Capture the cell that displays the provided text and extract its [X, Y] central coordinate. 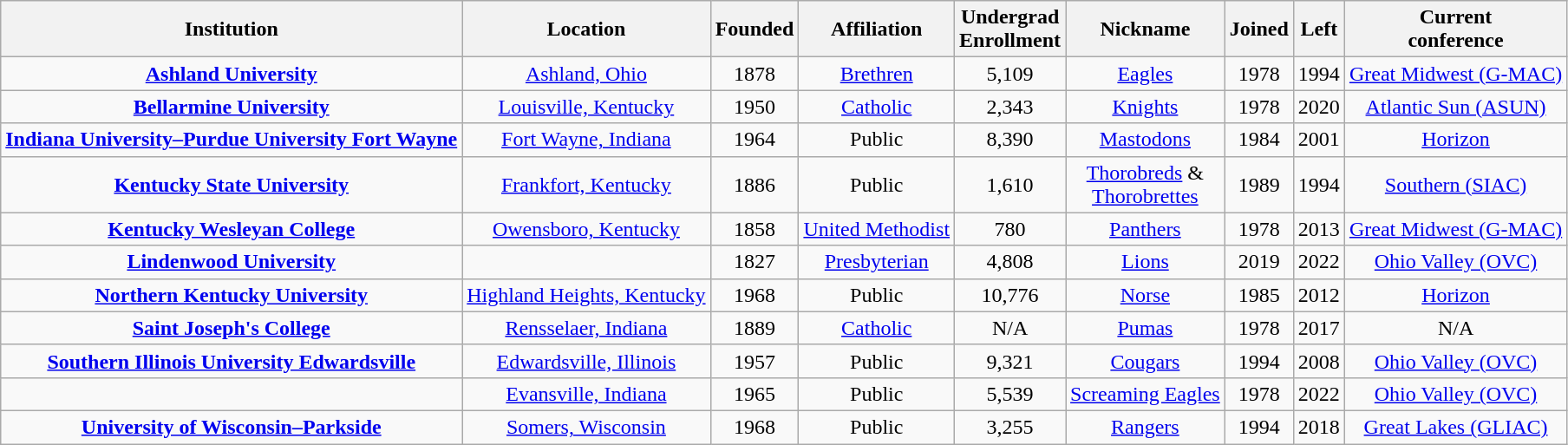
5,109 [1010, 74]
Kentucky State University [232, 184]
Currentconference [1455, 29]
4,808 [1010, 262]
Eagles [1146, 74]
1985 [1259, 295]
Panthers [1146, 229]
8,390 [1010, 140]
Location [586, 29]
Kentucky Wesleyan College [232, 229]
United Methodist [877, 229]
Norse [1146, 295]
Institution [232, 29]
1984 [1259, 140]
1889 [755, 328]
1878 [755, 74]
Bellarmine University [232, 107]
Left [1318, 29]
UndergradEnrollment [1010, 29]
2019 [1259, 262]
Cougars [1146, 361]
Louisville, Kentucky [586, 107]
Atlantic Sun (ASUN) [1455, 107]
2008 [1318, 361]
2012 [1318, 295]
Affiliation [877, 29]
Founded [755, 29]
2018 [1318, 427]
1858 [755, 229]
1,610 [1010, 184]
Indiana University–Purdue University Fort Wayne [232, 140]
Great Lakes (GLIAC) [1455, 427]
780 [1010, 229]
Owensboro, Kentucky [586, 229]
5,539 [1010, 394]
Knights [1146, 107]
1950 [755, 107]
Saint Joseph's College [232, 328]
Rangers [1146, 427]
1827 [755, 262]
2013 [1318, 229]
1886 [755, 184]
Frankfort, Kentucky [586, 184]
1964 [755, 140]
Evansville, Indiana [586, 394]
2017 [1318, 328]
Screaming Eagles [1146, 394]
1957 [755, 361]
2020 [1318, 107]
Somers, Wisconsin [586, 427]
Highland Heights, Kentucky [586, 295]
Northern Kentucky University [232, 295]
Brethren [877, 74]
Thorobreds & Thorobrettes [1146, 184]
1965 [755, 394]
Mastodons [1146, 140]
9,321 [1010, 361]
Southern Illinois University Edwardsville [232, 361]
Ashland, Ohio [586, 74]
Southern (SIAC) [1455, 184]
Rensselaer, Indiana [586, 328]
University of Wisconsin–Parkside [232, 427]
Joined [1259, 29]
Nickname [1146, 29]
Lindenwood University [232, 262]
Presbyterian [877, 262]
3,255 [1010, 427]
Ashland University [232, 74]
Fort Wayne, Indiana [586, 140]
2001 [1318, 140]
Edwardsville, Illinois [586, 361]
Pumas [1146, 328]
1989 [1259, 184]
10,776 [1010, 295]
2,343 [1010, 107]
Lions [1146, 262]
